Capture the cell that displays the provided text and extract its (X, Y) central coordinate. 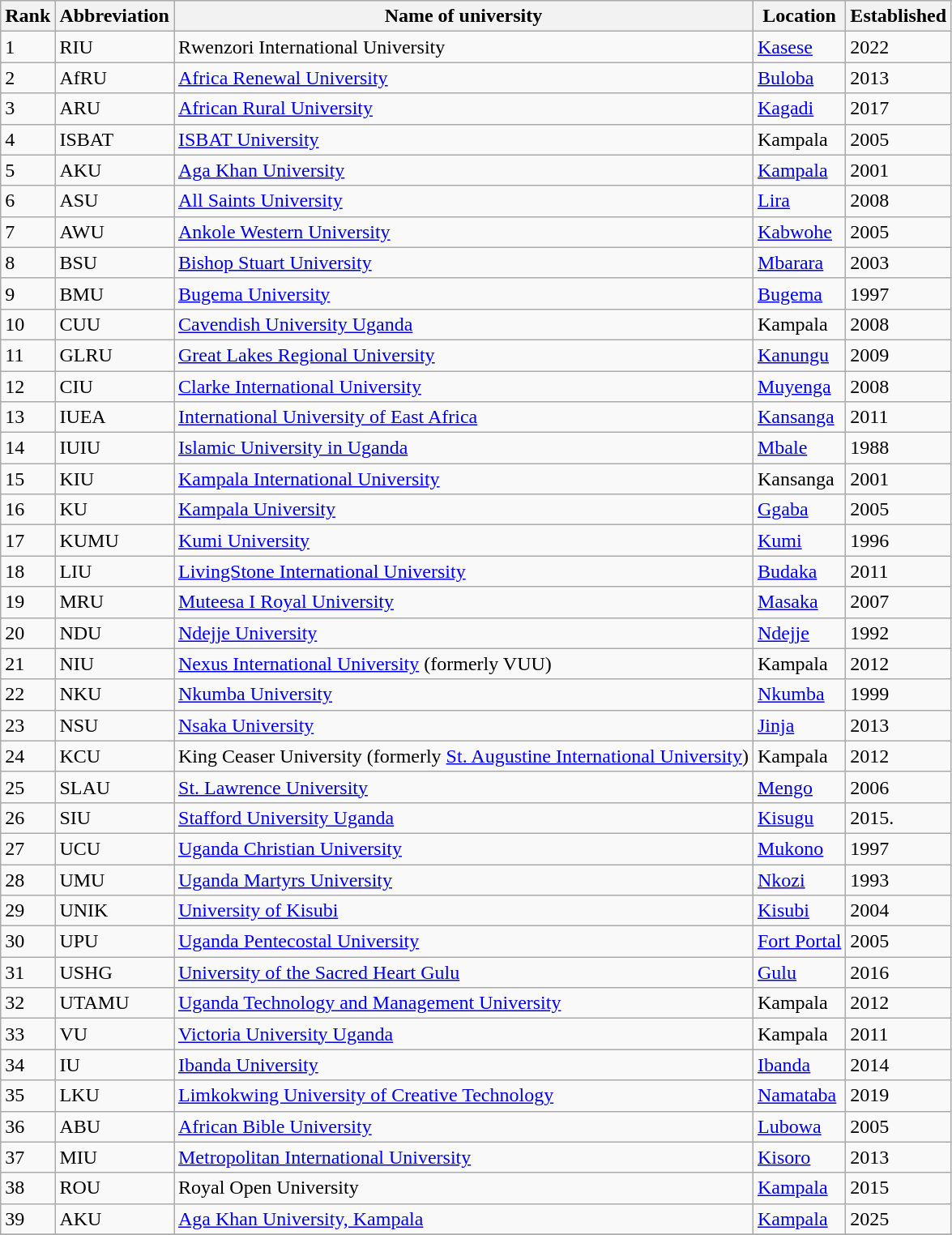
MRU (115, 602)
Lira (799, 201)
18 (28, 571)
Aga Khan University (463, 170)
2017 (899, 109)
Ibanda (799, 1065)
Muteesa I Royal University (463, 602)
Royal Open University (463, 1188)
UMU (115, 879)
2007 (899, 602)
3 (28, 109)
7 (28, 232)
6 (28, 201)
26 (28, 818)
16 (28, 510)
10 (28, 324)
KIU (115, 479)
2003 (899, 263)
35 (28, 1096)
2 (28, 78)
Nkozi (799, 879)
Nkumba University (463, 694)
KU (115, 510)
1993 (899, 879)
Kumi (799, 541)
1992 (899, 633)
Africa Renewal University (463, 78)
LivingStone International University (463, 571)
BSU (115, 263)
Muyenga (799, 387)
Established (899, 16)
Uganda Martyrs University (463, 879)
1999 (899, 694)
11 (28, 355)
13 (28, 417)
Islamic University in Uganda (463, 448)
27 (28, 848)
12 (28, 387)
Ankole Western University (463, 232)
Uganda Technology and Management University (463, 1003)
1988 (899, 448)
Kagadi (799, 109)
Uganda Pentecostal University (463, 942)
UNIK (115, 911)
2014 (899, 1065)
8 (28, 263)
Mukono (799, 848)
UTAMU (115, 1003)
Gulu (799, 972)
29 (28, 911)
Kisubi (799, 911)
1 (28, 47)
LKU (115, 1096)
Jinja (799, 725)
33 (28, 1034)
Ibanda University (463, 1065)
2015 (899, 1188)
30 (28, 942)
AfRU (115, 78)
2016 (899, 972)
KCU (115, 756)
Kisugu (799, 818)
GLRU (115, 355)
St. Lawrence University (463, 787)
2004 (899, 911)
ROU (115, 1188)
Cavendish University Uganda (463, 324)
University of the Sacred Heart Gulu (463, 972)
Mbale (799, 448)
Buloba (799, 78)
ASU (115, 201)
Name of university (463, 16)
ISBAT University (463, 139)
2015. (899, 818)
20 (28, 633)
NSU (115, 725)
Kumi University (463, 541)
Aga Khan University, Kampala (463, 1219)
USHG (115, 972)
24 (28, 756)
African Rural University (463, 109)
Nexus International University (formerly VUU) (463, 664)
KUMU (115, 541)
2019 (899, 1096)
14 (28, 448)
2025 (899, 1219)
Bugema University (463, 293)
Lubowa (799, 1126)
NDU (115, 633)
ABU (115, 1126)
Kasese (799, 47)
Ndejje (799, 633)
MIU (115, 1157)
28 (28, 879)
Nkumba (799, 694)
Kabwohe (799, 232)
Great Lakes Regional University (463, 355)
CUU (115, 324)
ARU (115, 109)
CIU (115, 387)
IU (115, 1065)
Location (799, 16)
NIU (115, 664)
Kanungu (799, 355)
University of Kisubi (463, 911)
9 (28, 293)
2006 (899, 787)
Clarke International University (463, 387)
Mbarara (799, 263)
All Saints University (463, 201)
Rwenzori International University (463, 47)
IUEA (115, 417)
Limkokwing University of Creative Technology (463, 1096)
1996 (899, 541)
Ggaba (799, 510)
37 (28, 1157)
15 (28, 479)
International University of East Africa (463, 417)
SLAU (115, 787)
4 (28, 139)
Fort Portal (799, 942)
Mengo (799, 787)
LIU (115, 571)
Uganda Christian University (463, 848)
38 (28, 1188)
31 (28, 972)
AWU (115, 232)
32 (28, 1003)
Victoria University Uganda (463, 1034)
SIU (115, 818)
34 (28, 1065)
Nsaka University (463, 725)
Namataba (799, 1096)
RIU (115, 47)
Masaka (799, 602)
NKU (115, 694)
5 (28, 170)
King Ceaser University (formerly St. Augustine International University) (463, 756)
2022 (899, 47)
Rank (28, 16)
Kampala University (463, 510)
VU (115, 1034)
Ndejje University (463, 633)
UCU (115, 848)
BMU (115, 293)
17 (28, 541)
Metropolitan International University (463, 1157)
IUIU (115, 448)
19 (28, 602)
Kisoro (799, 1157)
Kampala International University (463, 479)
21 (28, 664)
Budaka (799, 571)
African Bible University (463, 1126)
39 (28, 1219)
Bishop Stuart University (463, 263)
25 (28, 787)
23 (28, 725)
36 (28, 1126)
22 (28, 694)
Stafford University Uganda (463, 818)
Bugema (799, 293)
UPU (115, 942)
Abbreviation (115, 16)
ISBAT (115, 139)
2009 (899, 355)
